From the cell containing the given text, extract its center point as (x, y) coordinate. 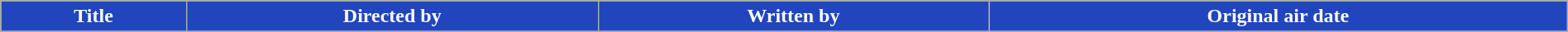
Written by (793, 16)
Title (94, 16)
Directed by (392, 16)
Original air date (1279, 16)
